Detect which cell encompasses the target text, then output its [x, y] center coordinate. 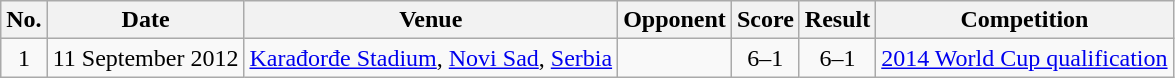
Score [765, 20]
Venue [431, 20]
Date [146, 20]
Karađorđe Stadium, Novi Sad, Serbia [431, 58]
Result [837, 20]
No. [24, 20]
1 [24, 58]
2014 World Cup qualification [1024, 58]
Competition [1024, 20]
11 September 2012 [146, 58]
Opponent [675, 20]
